Provide the [x, y] coordinate of the cell's center where the given text is located.  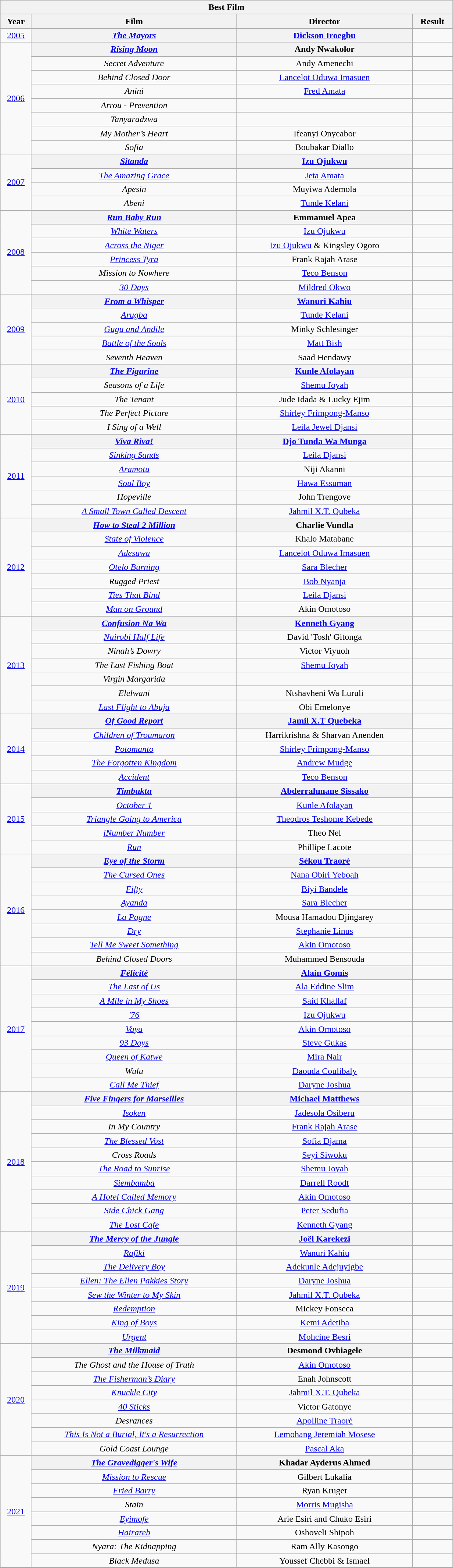
John Trengove [325, 497]
Saad Hendawy [325, 357]
Andrew Mudge [325, 763]
93 Days [134, 1043]
Jeta Amata [325, 175]
The Last Fishing Boat [134, 665]
Timbuktu [134, 791]
Isoken [134, 1113]
Dry [134, 931]
Arrou - Prevention [134, 105]
Desmond Ovbiagele [325, 1351]
Mission to Rescue [134, 1476]
Mission to Nowhere [134, 273]
Soul Boy [134, 483]
The Amazing Grace [134, 175]
Behind Closed Door [134, 77]
Steve Gukas [325, 1043]
Potomanto [134, 749]
Children of Troumaron [134, 735]
Lemohang Jeremiah Mosese [325, 1435]
Ram Ally Kasongo [325, 1547]
2018 [16, 1162]
Run Baby Run [134, 217]
Adekunle Adejuyigbe [325, 1267]
Muyiwa Ademola [325, 189]
Biyi Bandele [325, 889]
Abderrahmane Sissako [325, 791]
Eyimofe [134, 1519]
Urgent [134, 1337]
King of Boys [134, 1323]
Accident [134, 777]
Fried Barry [134, 1490]
Andy Nwakolor [325, 49]
Anini [134, 91]
2008 [16, 252]
White Waters [134, 231]
State of Violence [134, 539]
Fifty [134, 889]
Theo Nel [325, 833]
2016 [16, 910]
Hopeville [134, 497]
Hairareb [134, 1533]
From a Whisper [134, 301]
Stain [134, 1504]
La Pagne [134, 917]
Leila Jewel Djansi [325, 427]
The Delivery Boy [134, 1267]
Stephanie Linus [325, 931]
Emmanuel Apea [325, 217]
The Blessed Vost [134, 1141]
Best Film [226, 7]
Elelwani [134, 693]
Hawa Essuman [325, 483]
A Small Town Called Descent [134, 511]
Ties That Bind [134, 595]
2012 [16, 567]
2017 [16, 1029]
2011 [16, 476]
Matt Bish [325, 343]
Arie Esiri and Chuko Esiri [325, 1519]
Year [16, 21]
Obi Emelonye [325, 707]
Ntshavheni Wa Luruli [325, 693]
Vaya [134, 1029]
Charlie Vundla [325, 525]
The Tenant [134, 399]
2007 [16, 182]
Ayanda [134, 903]
Dickson Iroegbu [325, 35]
Jadesola Osiberu [325, 1113]
Desrances [134, 1421]
Viva Riva! [134, 441]
Black Medusa [134, 1561]
2005 [16, 35]
Virgin Margarida [134, 679]
Muhammed Bensouda [325, 959]
The Cursed Ones [134, 875]
Arugba [134, 315]
Seventh Heaven [134, 357]
Michael Matthews [325, 1099]
Secret Adventure [134, 63]
Youssef Chebbi & Ismael [325, 1561]
Triangle Going to America [134, 819]
Aramotu [134, 469]
'76 [134, 1015]
I Sing of a Well [134, 427]
Ala Eddine Slim [325, 987]
Harrikrishna & Sharvan Anenden [325, 735]
Princess Tyra [134, 259]
Mildred Okwo [325, 287]
Rugged Priest [134, 581]
iNumber Number [134, 833]
Jude Idada & Lucky Ejim [325, 399]
David 'Tosh' Gitonga [325, 637]
Seasons of a Life [134, 385]
The Lost Cafe [134, 1225]
Last Flight to Abuja [134, 707]
Pascal Aka [325, 1449]
2014 [16, 749]
This Is Not a Burial, It's a Resurrection [134, 1435]
Ryan Kruger [325, 1490]
2020 [16, 1400]
Man on Ground [134, 609]
Khalo Matabane [325, 539]
Queen of Katwe [134, 1057]
Abeni [134, 203]
Sofia [134, 147]
2015 [16, 819]
Victor Gatonye [325, 1407]
Khadar Ayderus Ahmed [325, 1462]
Victor Viyuoh [325, 651]
Rafiki [134, 1253]
Félicité [134, 973]
Film [134, 21]
Sékou Traoré [325, 861]
Bob Nyanja [325, 581]
The Mayors [134, 35]
Apolline Traoré [325, 1421]
A Hotel Called Memory [134, 1197]
Side Chick Gang [134, 1211]
Wulu [134, 1071]
Joël Karekezi [325, 1239]
Sinking Sands [134, 455]
Ninah’s Dowry [134, 651]
40 Sticks [134, 1407]
Kemi Adetiba [325, 1323]
Morris Mugisha [325, 1504]
Fred Amata [325, 91]
Mira Nair [325, 1057]
Alain Gomis [325, 973]
A Mile in My Shoes [134, 1001]
2021 [16, 1511]
Of Good Report [134, 721]
The Forgotten Kingdom [134, 763]
Sew the Winter to My Skin [134, 1294]
The Mercy of the Jungle [134, 1239]
Mickey Fonseca [325, 1309]
Minky Schlesinger [325, 329]
The Last of Us [134, 987]
Mohcine Besri [325, 1337]
The Milkmaid [134, 1351]
Sofia Djama [325, 1141]
The Perfect Picture [134, 413]
Theodros Teshome Kebede [325, 819]
30 Days [134, 287]
Peter Sedufia [325, 1211]
Apesin [134, 189]
The Gravedigger's Wife [134, 1462]
Sitanda [134, 161]
The Ghost and the House of Truth [134, 1365]
Nana Obiri Yeboah [325, 875]
Redemption [134, 1309]
My Mother’s Heart [134, 133]
Mousa Hamadou Djingarey [325, 917]
Across the Niger [134, 245]
Five Fingers for Marseilles [134, 1099]
Tell Me Sweet Something [134, 945]
Gold Coast Lounge [134, 1449]
2013 [16, 665]
Said Khallaf [325, 1001]
Call Me Thief [134, 1085]
Adesuwa [134, 553]
2009 [16, 329]
Jamil X.T Quebeka [325, 721]
Otelo Burning [134, 567]
Nairobi Half Life [134, 637]
Run [134, 847]
Siembamba [134, 1183]
Ifeanyi Onyeabor [325, 133]
Darrell Roodt [325, 1183]
Confusion Na Wa [134, 623]
Cross Roads [134, 1155]
Phillipe Lacote [325, 847]
Director [325, 21]
2006 [16, 98]
Gilbert Lukalia [325, 1476]
Daouda Coulibaly [325, 1071]
In My Country [134, 1127]
Gugu and Andile [134, 329]
Enah Johnscott [325, 1379]
Andy Amenechi [325, 63]
Eye of the Storm [134, 861]
The Fisherman’s Diary [134, 1379]
October 1 [134, 805]
Djo Tunda Wa Munga [325, 441]
Tanyaradzwa [134, 119]
Rising Moon [134, 49]
Boubakar Diallo [325, 147]
Knuckle City [134, 1393]
Nyara: The Kidnapping [134, 1547]
Niji Akanni [325, 469]
Ellen: The Ellen Pakkies Story [134, 1281]
2010 [16, 399]
The Figurine [134, 371]
Oshoveli Shipoh [325, 1533]
Seyi Siwoku [325, 1155]
How to Steal 2 Million [134, 525]
Izu Ojukwu & Kingsley Ogoro [325, 245]
Behind Closed Doors [134, 959]
Result [432, 21]
2019 [16, 1287]
The Road to Sunrise [134, 1169]
Battle of the Souls [134, 343]
